Identify which cell holds the provided text, then report its (x, y) central coordinate. 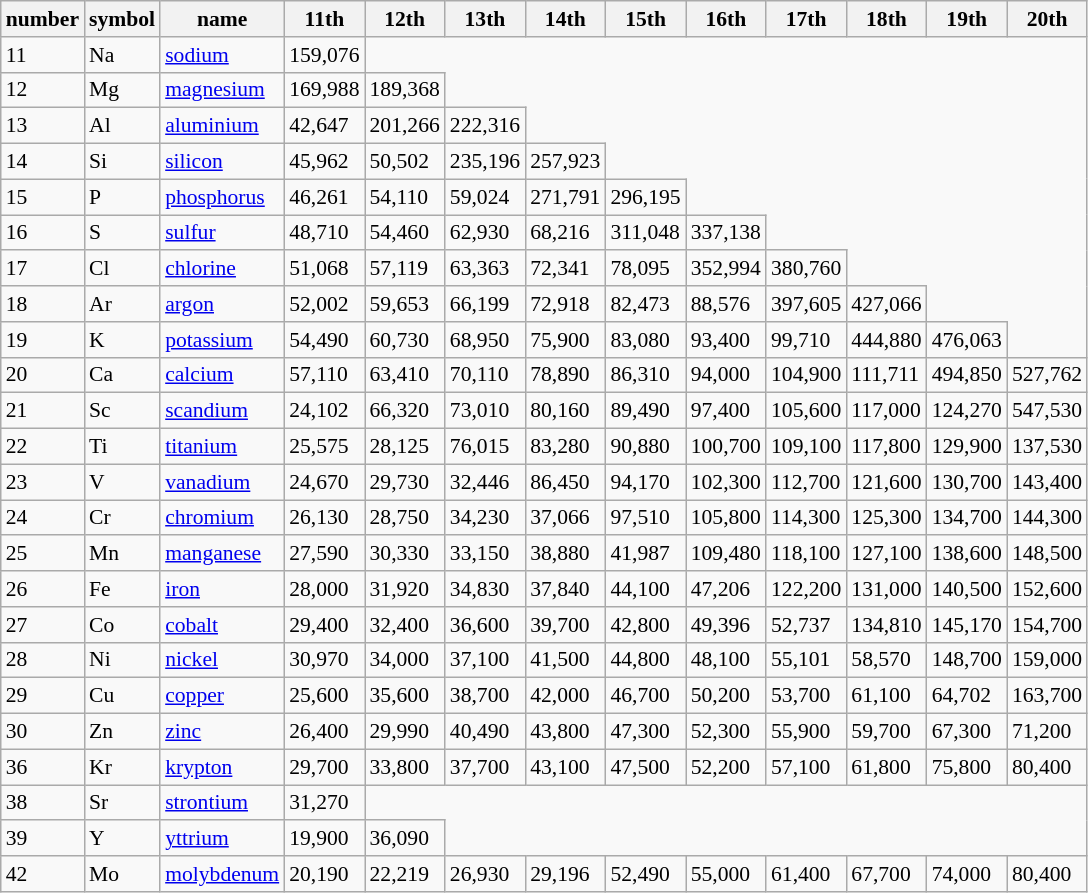
42,800 (645, 625)
88,576 (726, 304)
86,310 (645, 375)
Sc (122, 411)
49,396 (726, 625)
61,400 (806, 874)
Al (122, 126)
125,300 (886, 518)
34,230 (485, 518)
Si (122, 162)
sulfur (222, 233)
55,000 (726, 874)
38,700 (485, 696)
152,600 (1047, 589)
66,199 (485, 304)
35,600 (404, 696)
46,700 (645, 696)
148,500 (1047, 554)
18th (886, 19)
105,600 (806, 411)
29,196 (565, 874)
54,110 (404, 197)
235,196 (485, 162)
27 (42, 625)
25,600 (324, 696)
32,400 (404, 625)
31,920 (404, 589)
phosphorus (222, 197)
25,575 (324, 447)
127,100 (886, 554)
29,990 (404, 732)
97,400 (726, 411)
name (222, 19)
15th (645, 19)
28 (42, 660)
159,076 (324, 55)
14th (565, 19)
43,800 (565, 732)
52,490 (645, 874)
117,000 (886, 411)
67,700 (886, 874)
32,446 (485, 482)
14 (42, 162)
76,015 (485, 447)
44,100 (645, 589)
129,900 (967, 447)
K (122, 340)
80,160 (565, 411)
122,200 (806, 589)
Ni (122, 660)
19th (967, 19)
36,090 (404, 839)
Y (122, 839)
90,880 (645, 447)
61,100 (886, 696)
189,368 (404, 90)
52,737 (806, 625)
24,670 (324, 482)
40,490 (485, 732)
vanadium (222, 482)
strontium (222, 803)
18 (42, 304)
99,710 (806, 340)
57,100 (806, 767)
104,900 (806, 375)
Cl (122, 269)
19 (42, 340)
molybdenum (222, 874)
cobalt (222, 625)
109,480 (726, 554)
39,700 (565, 625)
25 (42, 554)
34,830 (485, 589)
44,800 (645, 660)
52,300 (726, 732)
28,750 (404, 518)
zinc (222, 732)
41,987 (645, 554)
257,923 (565, 162)
112,700 (806, 482)
71,200 (1047, 732)
calcium (222, 375)
93,400 (726, 340)
26,130 (324, 518)
444,880 (886, 340)
138,600 (967, 554)
43,100 (565, 767)
169,988 (324, 90)
78,890 (565, 375)
26,930 (485, 874)
41,500 (565, 660)
134,810 (886, 625)
argon (222, 304)
145,170 (967, 625)
37,100 (485, 660)
12 (42, 90)
68,216 (565, 233)
11 (42, 55)
47,206 (726, 589)
527,762 (1047, 375)
97,510 (645, 518)
28,125 (404, 447)
13 (42, 126)
Cu (122, 696)
Fe (122, 589)
33,150 (485, 554)
397,605 (806, 304)
337,138 (726, 233)
30,330 (404, 554)
118,100 (806, 554)
352,994 (726, 269)
37,840 (565, 589)
Mo (122, 874)
47,500 (645, 767)
Cr (122, 518)
70,110 (485, 375)
54,460 (404, 233)
131,000 (886, 589)
201,266 (404, 126)
102,300 (726, 482)
476,063 (967, 340)
29,700 (324, 767)
26 (42, 589)
aluminium (222, 126)
222,316 (485, 126)
Co (122, 625)
45,962 (324, 162)
17 (42, 269)
58,570 (886, 660)
86,450 (565, 482)
number (42, 19)
154,700 (1047, 625)
23 (42, 482)
17th (806, 19)
nickel (222, 660)
78,095 (645, 269)
Zn (122, 732)
Ti (122, 447)
34,000 (404, 660)
Sr (122, 803)
75,900 (565, 340)
37,700 (485, 767)
15 (42, 197)
57,110 (324, 375)
63,363 (485, 269)
50,502 (404, 162)
94,170 (645, 482)
manganese (222, 554)
100,700 (726, 447)
163,700 (1047, 696)
26,400 (324, 732)
27,590 (324, 554)
Na (122, 55)
Mg (122, 90)
13th (485, 19)
73,010 (485, 411)
38,880 (565, 554)
31,270 (324, 803)
63,410 (404, 375)
16 (42, 233)
42,000 (565, 696)
30 (42, 732)
55,900 (806, 732)
chromium (222, 518)
V (122, 482)
83,080 (645, 340)
chlorine (222, 269)
36 (42, 767)
42 (42, 874)
sodium (222, 55)
94,000 (726, 375)
52,002 (324, 304)
130,700 (967, 482)
61,800 (886, 767)
547,530 (1047, 411)
494,850 (967, 375)
scandium (222, 411)
50,200 (726, 696)
64,702 (967, 696)
P (122, 197)
60,730 (404, 340)
57,119 (404, 269)
24 (42, 518)
48,710 (324, 233)
39 (42, 839)
38 (42, 803)
20 (42, 375)
427,066 (886, 304)
52,200 (726, 767)
36,600 (485, 625)
72,918 (565, 304)
copper (222, 696)
yttrium (222, 839)
12th (404, 19)
11th (324, 19)
16th (726, 19)
symbol (122, 19)
42,647 (324, 126)
68,950 (485, 340)
159,000 (1047, 660)
46,261 (324, 197)
74,000 (967, 874)
krypton (222, 767)
62,930 (485, 233)
143,400 (1047, 482)
iron (222, 589)
titanium (222, 447)
53,700 (806, 696)
124,270 (967, 411)
311,048 (645, 233)
117,800 (886, 447)
Kr (122, 767)
22 (42, 447)
51,068 (324, 269)
silicon (222, 162)
21 (42, 411)
54,490 (324, 340)
S (122, 233)
47,300 (645, 732)
19,900 (324, 839)
89,490 (645, 411)
24,102 (324, 411)
29,730 (404, 482)
20th (1047, 19)
30,970 (324, 660)
28,000 (324, 589)
82,473 (645, 304)
48,100 (726, 660)
144,300 (1047, 518)
29 (42, 696)
59,700 (886, 732)
105,800 (726, 518)
55,101 (806, 660)
72,341 (565, 269)
Ar (122, 304)
67,300 (967, 732)
109,100 (806, 447)
134,700 (967, 518)
magnesium (222, 90)
33,800 (404, 767)
59,024 (485, 197)
Ca (122, 375)
22,219 (404, 874)
29,400 (324, 625)
148,700 (967, 660)
75,800 (967, 767)
59,653 (404, 304)
20,190 (324, 874)
121,600 (886, 482)
Mn (122, 554)
140,500 (967, 589)
296,195 (645, 197)
37,066 (565, 518)
111,711 (886, 375)
66,320 (404, 411)
83,280 (565, 447)
114,300 (806, 518)
380,760 (806, 269)
137,530 (1047, 447)
271,791 (565, 197)
potassium (222, 340)
